Output the (x, y) coordinate of the center of the cell containing the given text.  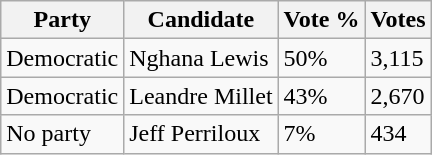
Votes (398, 20)
7% (322, 134)
3,115 (398, 58)
Leandre Millet (201, 96)
434 (398, 134)
Vote % (322, 20)
Party (62, 20)
2,670 (398, 96)
50% (322, 58)
Nghana Lewis (201, 58)
43% (322, 96)
Jeff Perriloux (201, 134)
Candidate (201, 20)
No party (62, 134)
